Detect which cell encompasses the target text, then output its [x, y] center coordinate. 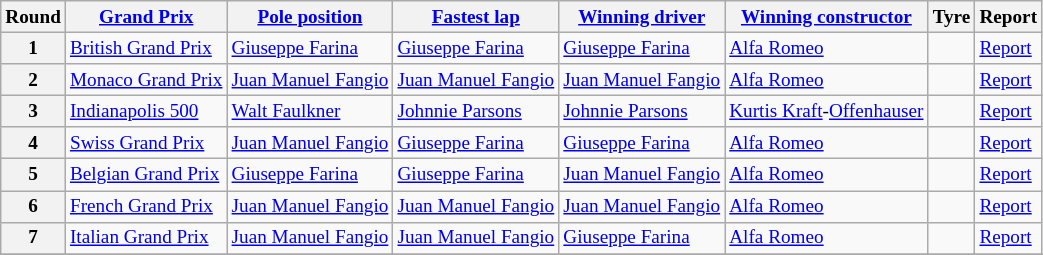
Walt Faulkner [310, 111]
5 [34, 175]
Pole position [310, 17]
Round [34, 17]
Tyre [952, 17]
Grand Prix [146, 17]
Indianapolis 500 [146, 111]
Kurtis Kraft-Offenhauser [826, 111]
Fastest lap [476, 17]
French Grand Prix [146, 206]
2 [34, 80]
4 [34, 143]
6 [34, 206]
Monaco Grand Prix [146, 80]
7 [34, 238]
Swiss Grand Prix [146, 143]
British Grand Prix [146, 48]
Winning constructor [826, 17]
Belgian Grand Prix [146, 175]
Italian Grand Prix [146, 238]
3 [34, 111]
1 [34, 48]
Winning driver [642, 17]
